Detect which cell encompasses the target text, then output its (x, y) center coordinate. 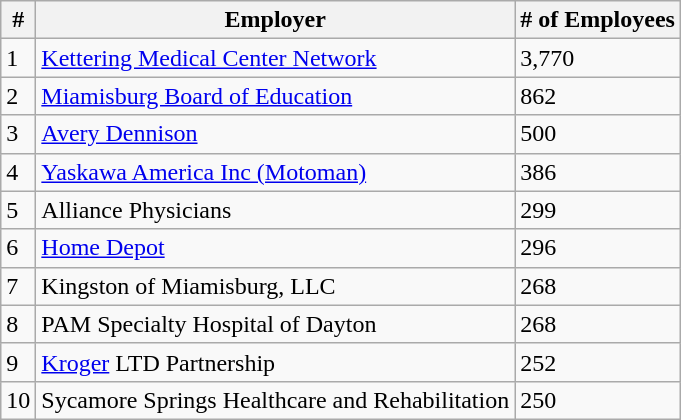
Avery Dennison (276, 134)
252 (598, 362)
500 (598, 134)
6 (18, 248)
8 (18, 324)
3 (18, 134)
Miamisburg Board of Education (276, 96)
7 (18, 286)
Yaskawa America Inc (Motoman) (276, 172)
Employer (276, 20)
5 (18, 210)
Kingston of Miamisburg, LLC (276, 286)
250 (598, 400)
Kettering Medical Center Network (276, 58)
Home Depot (276, 248)
# (18, 20)
Kroger LTD Partnership (276, 362)
3,770 (598, 58)
# of Employees (598, 20)
296 (598, 248)
4 (18, 172)
9 (18, 362)
10 (18, 400)
PAM Specialty Hospital of Dayton (276, 324)
2 (18, 96)
1 (18, 58)
386 (598, 172)
862 (598, 96)
Alliance Physicians (276, 210)
299 (598, 210)
Sycamore Springs Healthcare and Rehabilitation (276, 400)
